For the text-containing cell, return its midpoint in (x, y) coordinate format. 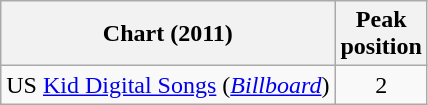
Peakposition (381, 34)
Chart (2011) (168, 34)
US Kid Digital Songs (Billboard) (168, 85)
2 (381, 85)
